Identify which cell holds the provided text, then report its (x, y) central coordinate. 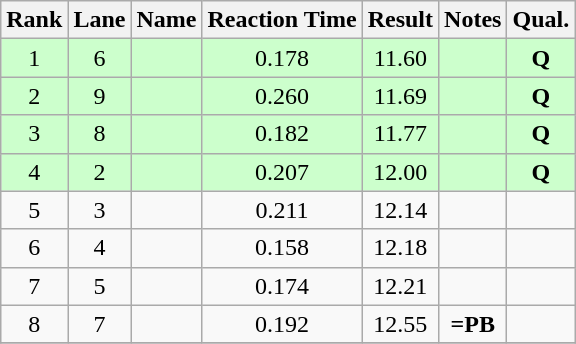
Qual. (541, 20)
11.77 (400, 134)
11.69 (400, 96)
0.260 (282, 96)
11.60 (400, 58)
1 (34, 58)
0.182 (282, 134)
12.00 (400, 172)
12.14 (400, 210)
12.21 (400, 286)
0.174 (282, 286)
Reaction Time (282, 20)
12.18 (400, 248)
0.178 (282, 58)
=PB (473, 324)
Lane (100, 20)
0.207 (282, 172)
Name (166, 20)
0.158 (282, 248)
Result (400, 20)
Rank (34, 20)
0.211 (282, 210)
Notes (473, 20)
0.192 (282, 324)
9 (100, 96)
12.55 (400, 324)
